Search for the cell housing the specified text and yield its (x, y) center coordinate. 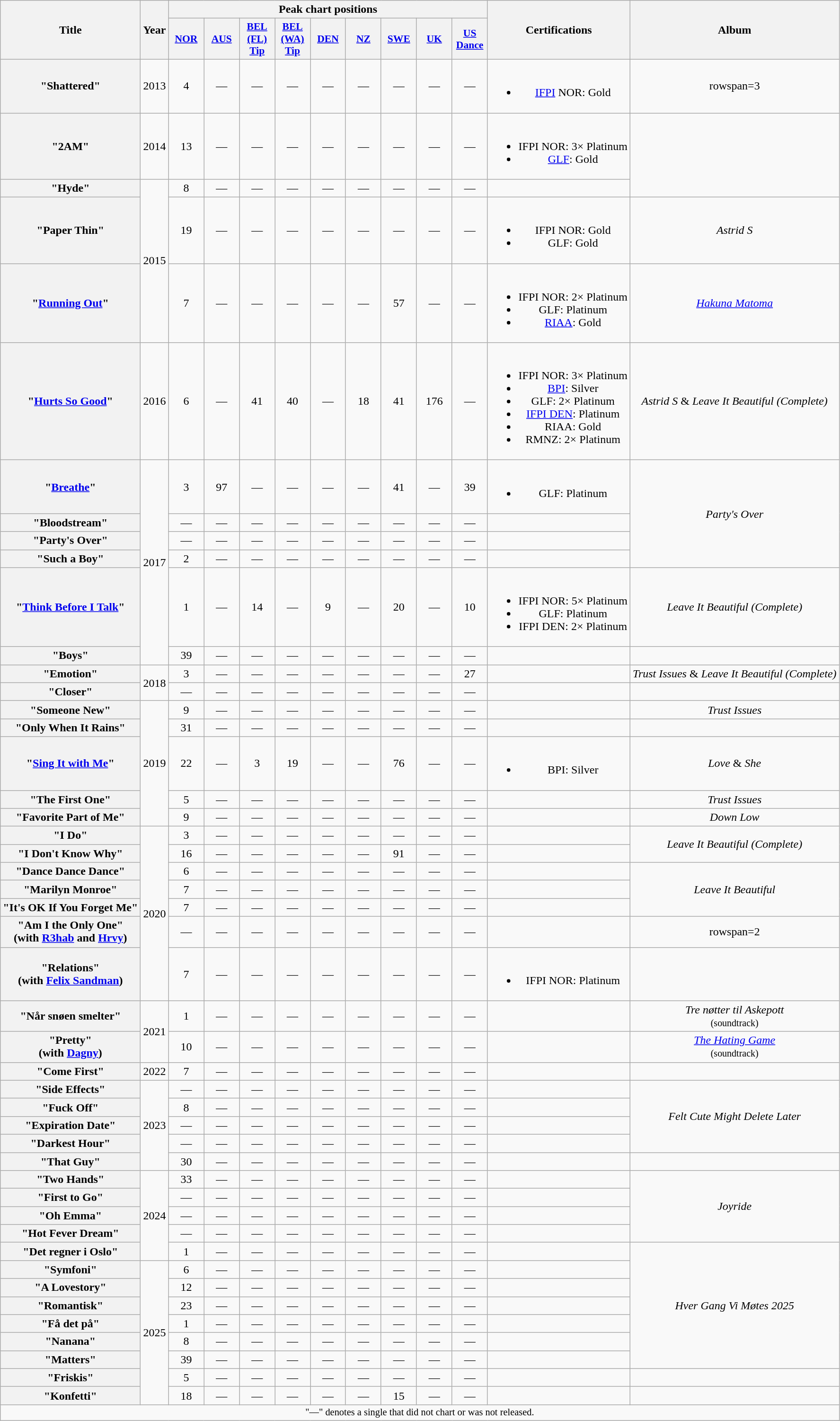
"Paper Thin" (71, 231)
"Party's Over" (71, 541)
"Når snøen smelter" (71, 1016)
"Closer" (71, 692)
97 (221, 487)
16 (186, 853)
"Nanana" (71, 1341)
"Dance Dance Dance" (71, 871)
"Side Effects" (71, 1089)
"Only When It Rains" (71, 728)
2013 (154, 86)
27 (469, 674)
BEL (WA)Tip (292, 39)
Down Low (734, 817)
Trust Issues & Leave It Beautiful (Complete) (734, 674)
NZ (363, 39)
Album (734, 30)
"I Don't Know Why" (71, 853)
"Bloodstream" (71, 523)
40 (292, 401)
"First to Go" (71, 1198)
31 (186, 728)
23 (186, 1306)
Astrid S & Leave It Beautiful (Complete) (734, 401)
15 (398, 1395)
2017 (154, 562)
"Expiration Date" (71, 1125)
"Boys" (71, 656)
2019 (154, 763)
"Pretty"(with Dagny) (71, 1047)
20 (398, 607)
"Få det på" (71, 1323)
"Shattered" (71, 86)
"Det regner i Oslo" (71, 1252)
176 (434, 401)
2016 (154, 401)
"Think Before I Talk" (71, 607)
"Hot Fever Dream" (71, 1234)
"Friskis" (71, 1377)
"Hyde" (71, 188)
2020 (154, 914)
2018 (154, 683)
"Oh Emma" (71, 1216)
Hakuna Matoma (734, 303)
"Fuck Off" (71, 1107)
Title (71, 30)
"Breathe" (71, 487)
Peak chart positions (328, 9)
Party's Over (734, 514)
Leave It Beautiful (734, 889)
22 (186, 763)
"Emotion" (71, 674)
30 (186, 1161)
IFPI NOR: Platinum (558, 974)
"It's OK If You Forget Me" (71, 907)
IFPI NOR: Gold (558, 86)
"2AM" (71, 146)
AUS (221, 39)
"Romantisk" (71, 1306)
"Marilyn Monroe" (71, 889)
"That Guy" (71, 1161)
"Symfoni" (71, 1270)
rowspan=3 (734, 86)
Hver Gang Vi Møtes 2025 (734, 1306)
Certifications (558, 30)
BEL (FL)Tip (257, 39)
91 (398, 853)
4 (186, 86)
Tre nøtter til Askepott(soundtrack) (734, 1016)
USDance (469, 39)
"Such a Boy" (71, 559)
2021 (154, 1031)
"Sing It with Me" (71, 763)
"Favorite Part of Me" (71, 817)
NOR (186, 39)
"Hurts So Good" (71, 401)
2024 (154, 1216)
13 (186, 146)
33 (186, 1180)
2025 (154, 1332)
"A Lovestory" (71, 1288)
UK (434, 39)
"Relations" (with Felix Sandman) (71, 974)
BPI: Silver (558, 763)
"Konfetti" (71, 1395)
2022 (154, 1071)
Astrid S (734, 231)
2023 (154, 1125)
DEN (328, 39)
GLF: Platinum (558, 487)
Joyride (734, 1207)
"Am I the Only One" (with R3hab and Hrvy) (71, 932)
"The First One" (71, 799)
"Running Out" (71, 303)
14 (257, 607)
Felt Cute Might Delete Later (734, 1116)
"Matters" (71, 1359)
Year (154, 30)
IFPI NOR: 5× PlatinumGLF: PlatinumIFPI DEN: 2× Platinum (558, 607)
rowspan=2 (734, 932)
57 (398, 303)
"Come First" (71, 1071)
"I Do" (71, 835)
76 (398, 763)
2014 (154, 146)
2015 (154, 261)
"Someone New" (71, 710)
"Darkest Hour" (71, 1143)
SWE (398, 39)
"Two Hands" (71, 1180)
12 (186, 1288)
IFPI NOR: GoldGLF: Gold (558, 231)
IFPI NOR: 3× PlatinumGLF: Gold (558, 146)
IFPI NOR: 3× PlatinumBPI: SilverGLF: 2× PlatinumIFPI DEN: PlatinumRIAA: GoldRMNZ: 2× Platinum (558, 401)
The Hating Game(soundtrack) (734, 1047)
Love & She (734, 763)
"—" denotes a single that did not chart or was not released. (420, 1412)
2 (186, 559)
IFPI NOR: 2× PlatinumGLF: PlatinumRIAA: Gold (558, 303)
